From the cell containing the given text, extract its center point as (x, y) coordinate. 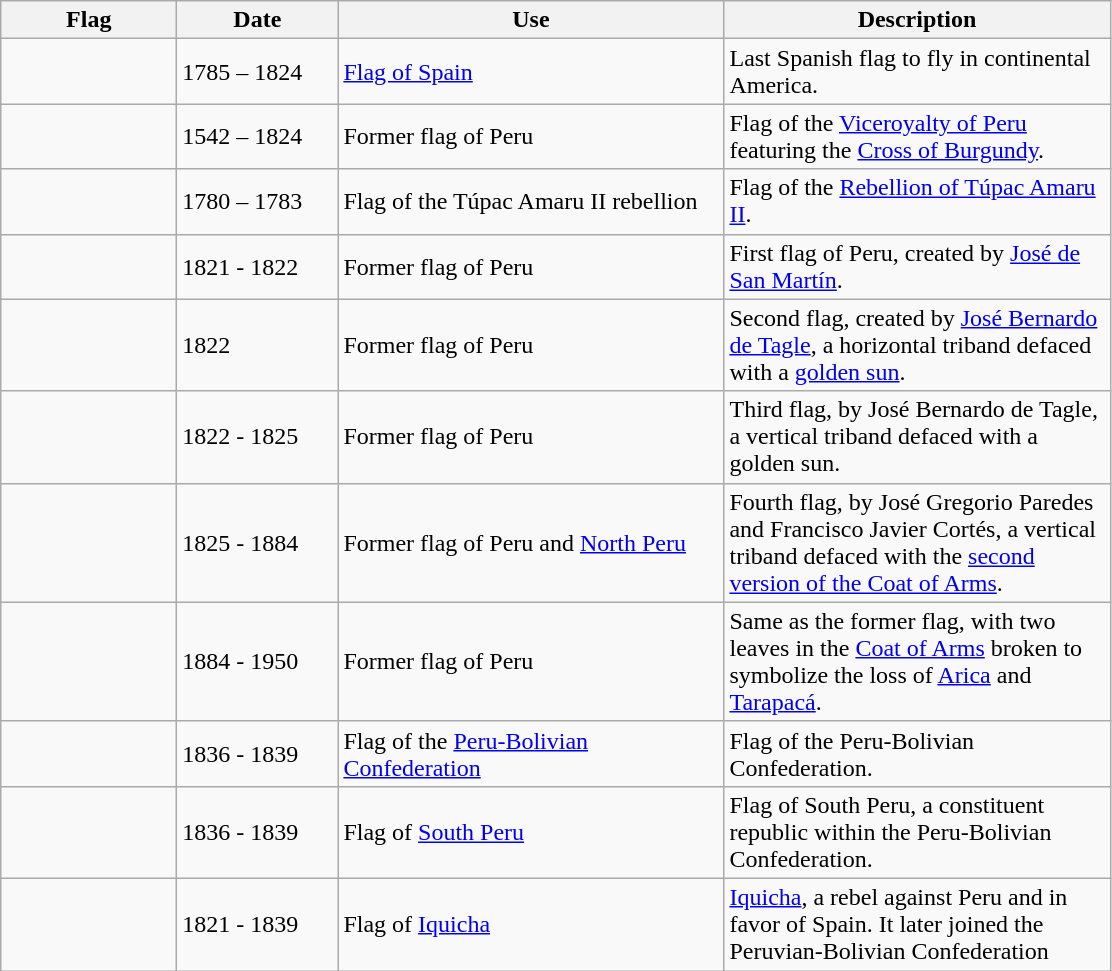
Former flag of Peru and North Peru (531, 542)
Flag of the Peru-Bolivian Confederation (531, 754)
Same as the former flag, with two leaves in the Coat of Arms broken to symbolize the loss of Arica and Tarapacá. (917, 662)
Flag of South Peru (531, 832)
Last Spanish flag to fly in continental America. (917, 72)
1785 – 1824 (258, 72)
Flag of South Peru, a constituent republic within the Peru-Bolivian Confederation. (917, 832)
Iquicha, a rebel against Peru and in favor of Spain. It later joined the Peruvian-Bolivian Confederation (917, 924)
Flag of the Rebellion of Túpac Amaru II. (917, 202)
1821 - 1822 (258, 266)
1821 - 1839 (258, 924)
1542 – 1824 (258, 136)
Second flag, created by José Bernardo de Tagle, a horizontal triband defaced with a golden sun. (917, 345)
Use (531, 20)
Flag (89, 20)
Flag of Spain (531, 72)
1884 - 1950 (258, 662)
1780 – 1783 (258, 202)
1825 - 1884 (258, 542)
Flag of the Peru-Bolivian Confederation. (917, 754)
Flag of the Túpac Amaru II rebellion (531, 202)
Date (258, 20)
Flag of the Viceroyalty of Peru featuring the Cross of Burgundy. (917, 136)
Flag of Iquicha (531, 924)
1822 - 1825 (258, 437)
1822 (258, 345)
First flag of Peru, created by José de San Martín. (917, 266)
Third flag, by José Bernardo de Tagle, a vertical triband defaced with a golden sun. (917, 437)
Description (917, 20)
Fourth flag, by José Gregorio Paredes and Francisco Javier Cortés, a vertical triband defaced with the second version of the Coat of Arms. (917, 542)
